Extract the (x, y) coordinate from the center of the cell holding the provided text.  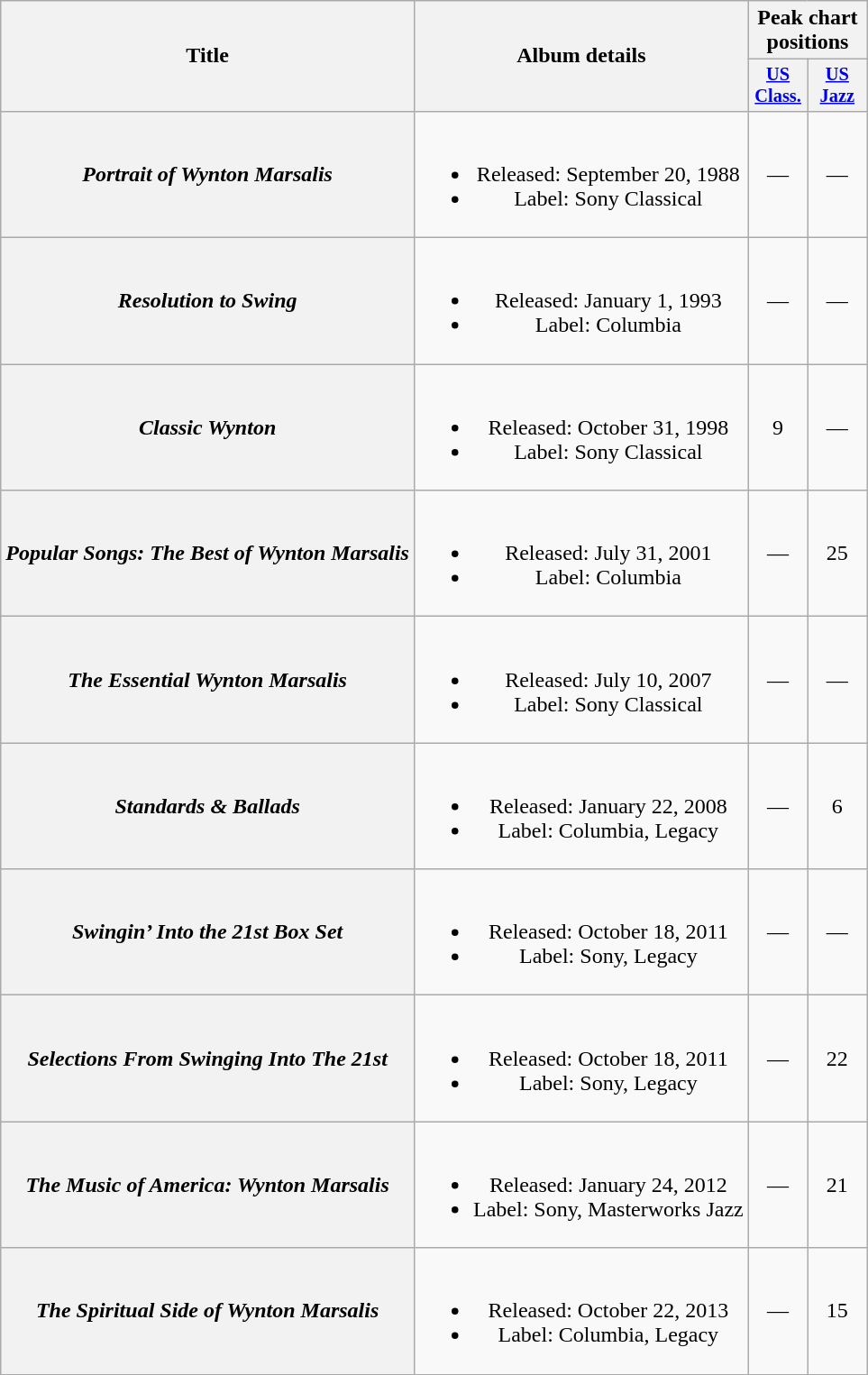
9 (778, 427)
Swingin’ Into the 21st Box Set (207, 932)
Released: October 22, 2013Label: Columbia, Legacy (580, 1311)
Released: January 22, 2008Label: Columbia, Legacy (580, 806)
Popular Songs: The Best of Wynton Marsalis (207, 554)
The Music of America: Wynton Marsalis (207, 1185)
Released: September 20, 1988Label: Sony Classical (580, 174)
Released: January 1, 1993Label: Columbia (580, 301)
22 (837, 1059)
The Essential Wynton Marsalis (207, 680)
USJazz (837, 86)
The Spiritual Side of Wynton Marsalis (207, 1311)
Selections From Swinging Into The 21st (207, 1059)
Classic Wynton (207, 427)
21 (837, 1185)
Released: October 31, 1998Label: Sony Classical (580, 427)
Title (207, 56)
25 (837, 554)
Released: January 24, 2012Label: Sony, Masterworks Jazz (580, 1185)
6 (837, 806)
USClass. (778, 86)
15 (837, 1311)
Album details (580, 56)
Standards & Ballads (207, 806)
Released: July 10, 2007Label: Sony Classical (580, 680)
Resolution to Swing (207, 301)
Released: July 31, 2001Label: Columbia (580, 554)
Portrait of Wynton Marsalis (207, 174)
Peak chart positions (808, 31)
